Find where the given text appears and provide that cell's center as [X, Y] coordinate. 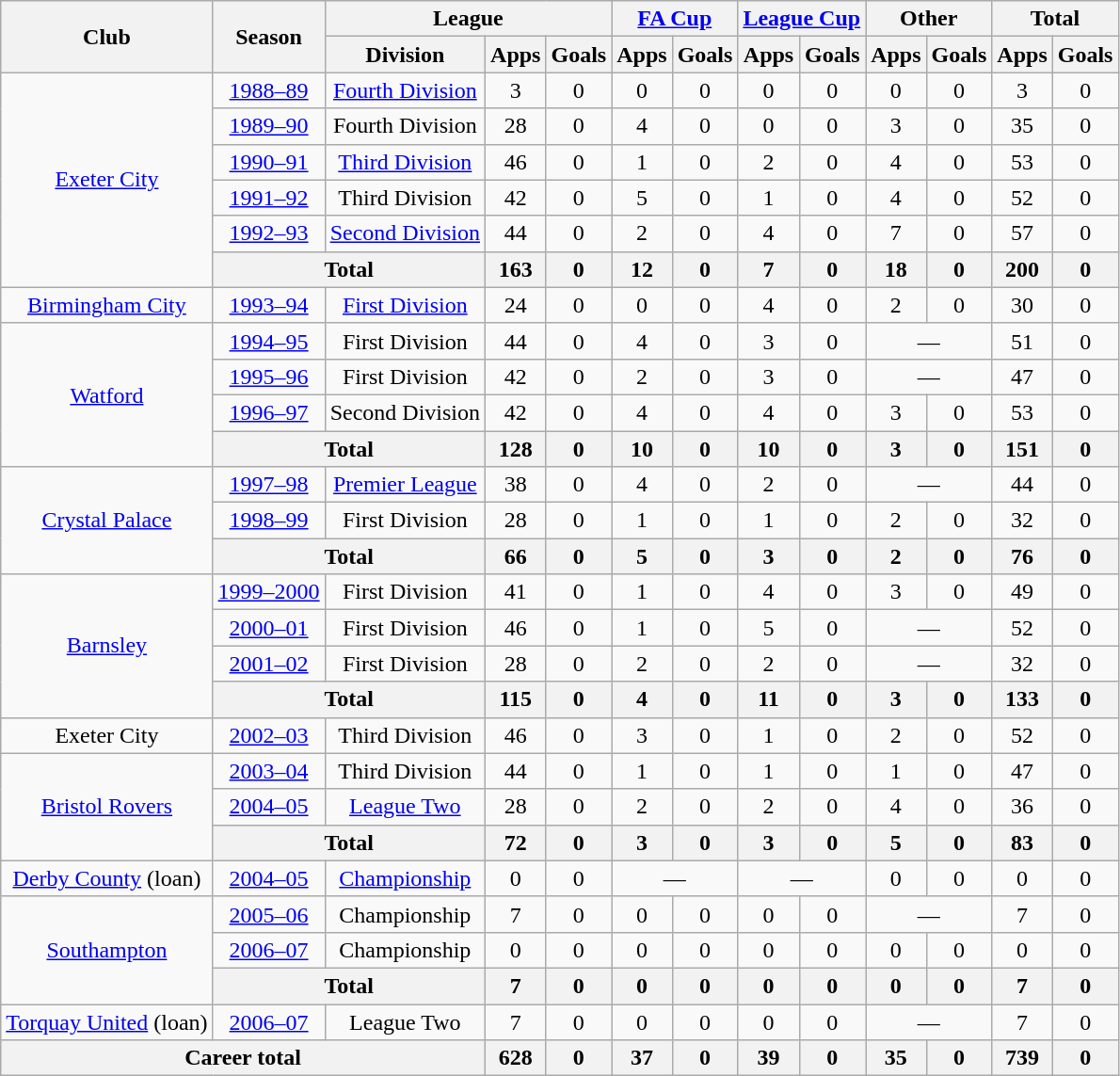
1994–95 [269, 341]
Division [405, 55]
League Cup [802, 19]
Barnsley [107, 646]
51 [1022, 341]
2005–06 [269, 914]
24 [516, 305]
30 [1022, 305]
Watford [107, 394]
FA Cup [675, 19]
Career total [243, 1058]
Premier League [405, 485]
115 [516, 699]
1995–96 [269, 377]
1996–97 [269, 412]
2002–03 [269, 735]
Crystal Palace [107, 521]
200 [1022, 269]
Other [929, 19]
128 [516, 449]
739 [1022, 1058]
38 [516, 485]
Bristol Rovers [107, 807]
133 [1022, 699]
49 [1022, 592]
36 [1022, 807]
Southampton [107, 950]
1997–98 [269, 485]
41 [516, 592]
12 [642, 269]
2003–04 [269, 771]
Derby County (loan) [107, 878]
628 [516, 1058]
163 [516, 269]
Birmingham City [107, 305]
151 [1022, 449]
1992–93 [269, 233]
League [469, 19]
66 [516, 556]
1989–90 [269, 126]
Club [107, 37]
1988–89 [269, 90]
37 [642, 1058]
83 [1022, 843]
72 [516, 843]
11 [768, 699]
18 [896, 269]
57 [1022, 233]
Season [269, 37]
1993–94 [269, 305]
1999–2000 [269, 592]
1998–99 [269, 521]
2001–02 [269, 664]
1990–91 [269, 162]
76 [1022, 556]
39 [768, 1058]
2000–01 [269, 628]
Torquay United (loan) [107, 1021]
1991–92 [269, 198]
